For the text-containing cell, return its midpoint in (X, Y) coordinate format. 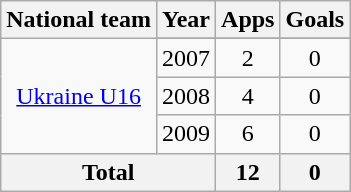
National team (79, 20)
Goals (315, 20)
Year (186, 20)
12 (248, 172)
Total (108, 172)
Apps (248, 20)
Ukraine U16 (79, 96)
2 (248, 58)
4 (248, 96)
6 (248, 134)
2007 (186, 58)
2008 (186, 96)
2009 (186, 134)
